Output the [x, y] coordinate of the center of the cell containing the given text.  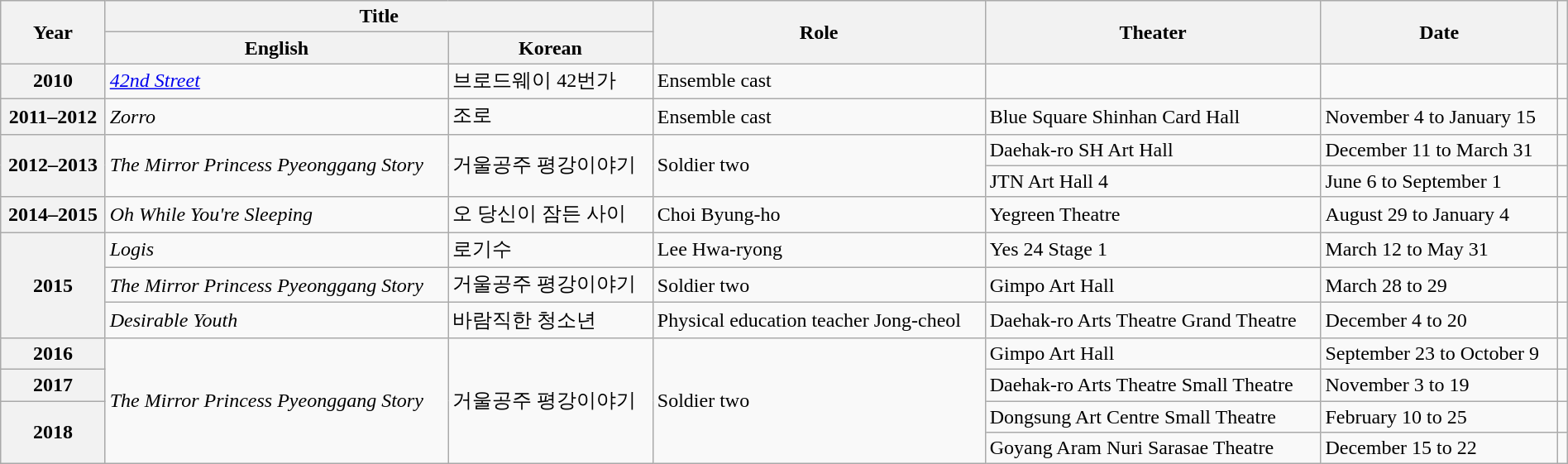
2011–2012 [53, 116]
Korean [551, 48]
Logis [276, 250]
Lee Hwa-ryong [819, 250]
브로드웨이 42번가 [551, 81]
2014–2015 [53, 215]
December 15 to 22 [1439, 448]
August 29 to January 4 [1439, 215]
Daehak-ro Arts Theatre Grand Theatre [1153, 321]
Oh While You're Sleeping [276, 215]
March 28 to 29 [1439, 285]
2010 [53, 81]
JTN Art Hall 4 [1153, 181]
Year [53, 32]
42nd Street [276, 81]
Choi Byung-ho [819, 215]
Yes 24 Stage 1 [1153, 250]
Physical education teacher Jong-cheol [819, 321]
Goyang Aram Nuri Sarasae Theatre [1153, 448]
November 3 to 19 [1439, 385]
조로 [551, 116]
December 4 to 20 [1439, 321]
June 6 to September 1 [1439, 181]
오 당신이 잠든 사이 [551, 215]
November 4 to January 15 [1439, 116]
Title [379, 17]
Daehak-ro Arts Theatre Small Theatre [1153, 385]
Dongsung Art Centre Small Theatre [1153, 416]
Yegreen Theatre [1153, 215]
2012–2013 [53, 165]
September 23 to October 9 [1439, 353]
2017 [53, 385]
Blue Square Shinhan Card Hall [1153, 116]
로기수 [551, 250]
English [276, 48]
Daehak-ro SH Art Hall [1153, 150]
Desirable Youth [276, 321]
바람직한 청소년 [551, 321]
Zorro [276, 116]
March 12 to May 31 [1439, 250]
Date [1439, 32]
Role [819, 32]
Theater [1153, 32]
2016 [53, 353]
2018 [53, 432]
2015 [53, 285]
February 10 to 25 [1439, 416]
December 11 to March 31 [1439, 150]
